Detect which cell encompasses the target text, then output its (x, y) center coordinate. 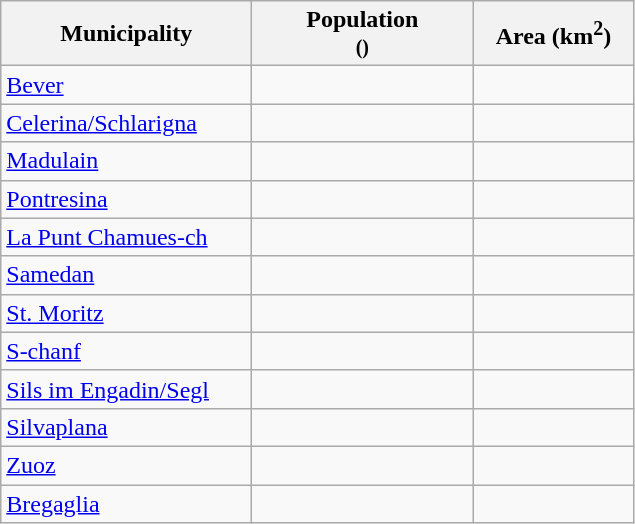
Area (km2) (554, 34)
Silvaplana (126, 427)
Municipality (126, 34)
Bregaglia (126, 503)
S-chanf (126, 351)
St. Moritz (126, 313)
Zuoz (126, 465)
Pontresina (126, 199)
Celerina/Schlarigna (126, 123)
Samedan (126, 275)
Bever (126, 85)
Sils im Engadin/Segl (126, 389)
La Punt Chamues-ch (126, 237)
Madulain (126, 161)
Population () (362, 34)
